Identify which cell holds the provided text, then report its [X, Y] central coordinate. 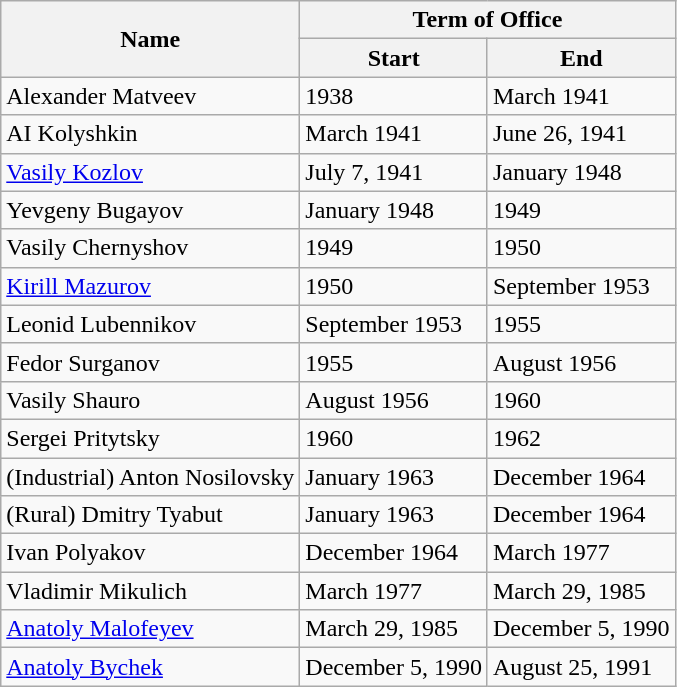
(Industrial) Anton Nosilovsky [150, 477]
Yevgeny Bugayov [150, 210]
August 25, 1991 [581, 667]
Kirill Mazurov [150, 286]
AI Kolyshkin [150, 134]
Vasily Kozlov [150, 172]
Anatoly Bychek [150, 667]
Start [394, 58]
Name [150, 39]
(Rural) Dmitry Tyabut [150, 515]
Vasily Shauro [150, 400]
1938 [394, 96]
Vladimir Mikulich [150, 591]
Alexander Matveev [150, 96]
Vasily Chernyshov [150, 248]
Fedor Surganov [150, 362]
Term of Office [488, 20]
July 7, 1941 [394, 172]
Sergei Pritytsky [150, 438]
June 26, 1941 [581, 134]
Leonid Lubennikov [150, 324]
End [581, 58]
Ivan Polyakov [150, 553]
1962 [581, 438]
Anatoly Malofeyev [150, 629]
